Detect which cell encompasses the target text, then output its [X, Y] center coordinate. 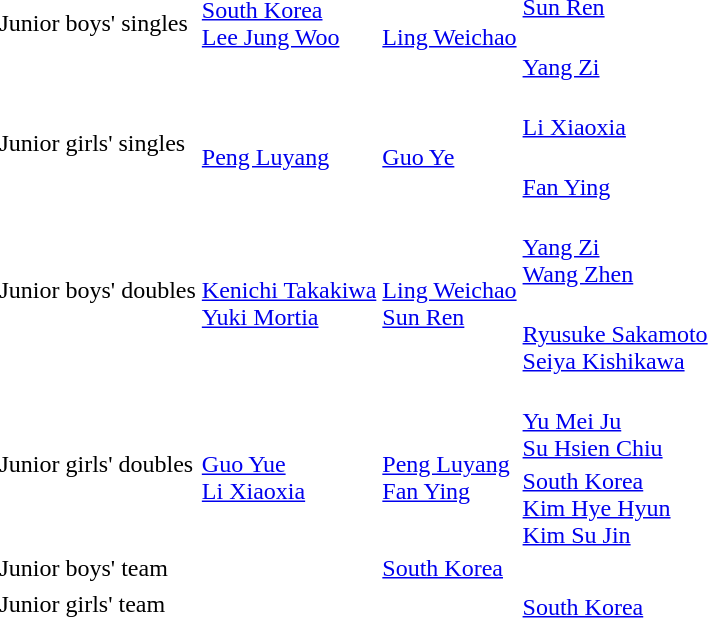
Guo Ye [450, 144]
Peng LuyangFan Ying [450, 464]
Guo YueLi Xiaoxia [288, 464]
Ling WeichaoSun Ren [450, 290]
South Korea [450, 568]
Kenichi TakakiwaYuki Mortia [288, 290]
Peng Luyang [288, 144]
